Scan for the cell matching the given text and deliver its (X, Y) coordinate at center. 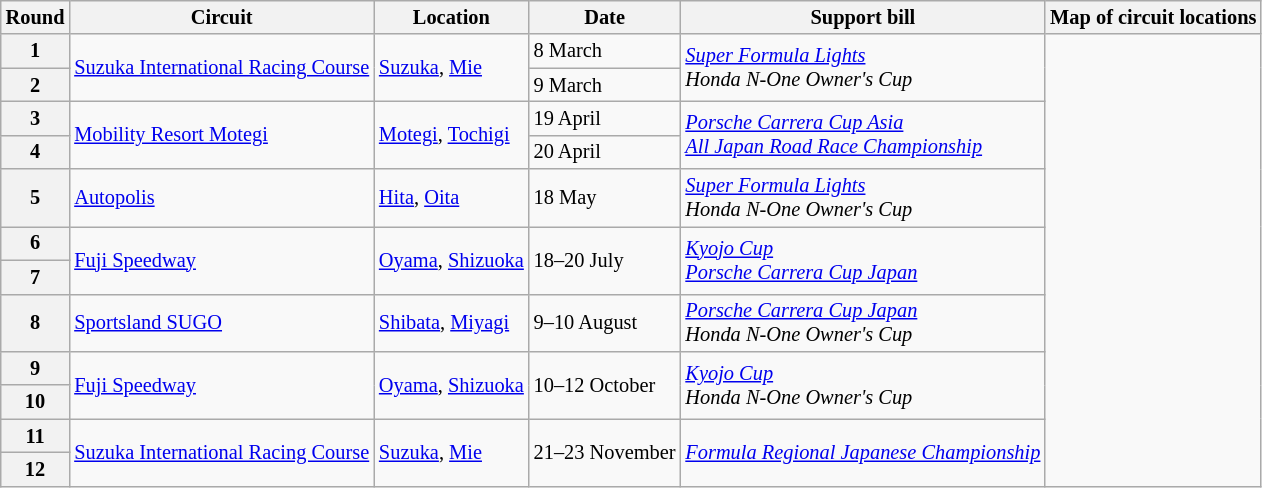
Formula Regional Japanese Championship (862, 452)
4 (36, 152)
Location (452, 17)
8 (36, 323)
9 March (605, 85)
12 (36, 469)
5 (36, 198)
Shibata, Miyagi (452, 323)
Porsche Carrera Cup AsiaAll Japan Road Race Championship (862, 134)
11 (36, 436)
10–12 October (605, 384)
Porsche Carrera Cup JapanHonda N-One Owner's Cup (862, 323)
Round (36, 17)
9–10 August (605, 323)
10 (36, 402)
Circuit (222, 17)
Autopolis (222, 198)
18 May (605, 198)
Support bill (862, 17)
8 March (605, 51)
Mobility Resort Motegi (222, 134)
18–20 July (605, 260)
Map of circuit locations (1153, 17)
Sportsland SUGO (222, 323)
9 (36, 368)
21–23 November (605, 452)
Kyojo CupPorsche Carrera Cup Japan (862, 260)
1 (36, 51)
2 (36, 85)
Date (605, 17)
3 (36, 118)
6 (36, 243)
Motegi, Tochigi (452, 134)
20 April (605, 152)
19 April (605, 118)
Kyojo CupHonda N-One Owner's Cup (862, 384)
7 (36, 277)
Hita, Oita (452, 198)
